Extract the [X, Y] coordinate from the center of the cell holding the provided text.  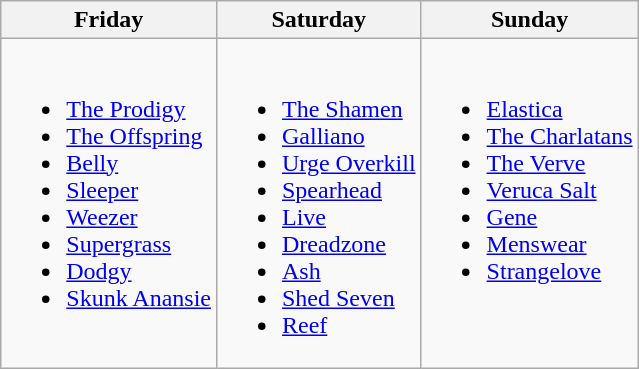
The ProdigyThe OffspringBellySleeperWeezerSupergrassDodgySkunk Anansie [109, 204]
Friday [109, 20]
The ShamenGallianoUrge OverkillSpearheadLiveDreadzoneAshShed SevenReef [318, 204]
ElasticaThe CharlatansThe VerveVeruca SaltGeneMenswearStrangelove [530, 204]
Sunday [530, 20]
Saturday [318, 20]
